For the text-containing cell, return its midpoint in [X, Y] coordinate format. 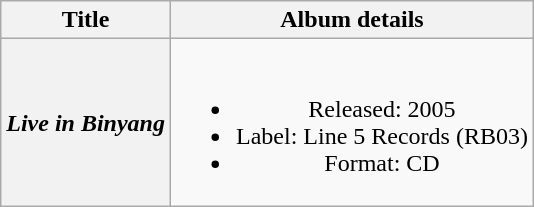
Album details [352, 20]
Live in Binyang [86, 122]
Released: 2005Label: Line 5 Records (RB03)Format: CD [352, 122]
Title [86, 20]
